Pinpoint the cell where the given text exists, returning its [x, y] midpoint coordinate. 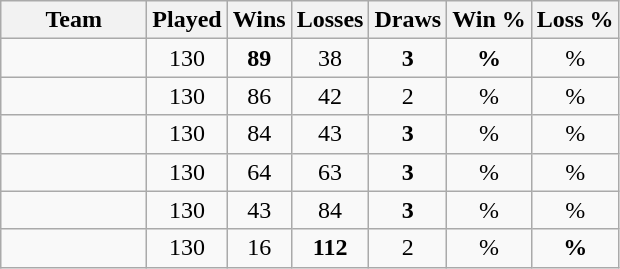
Played [187, 20]
63 [330, 172]
Draws [408, 20]
38 [330, 58]
Win % [490, 20]
112 [330, 248]
Team [74, 20]
89 [259, 58]
64 [259, 172]
Losses [330, 20]
16 [259, 248]
Loss % [575, 20]
86 [259, 96]
Wins [259, 20]
42 [330, 96]
